Output the (X, Y) coordinate of the center of the cell containing the given text.  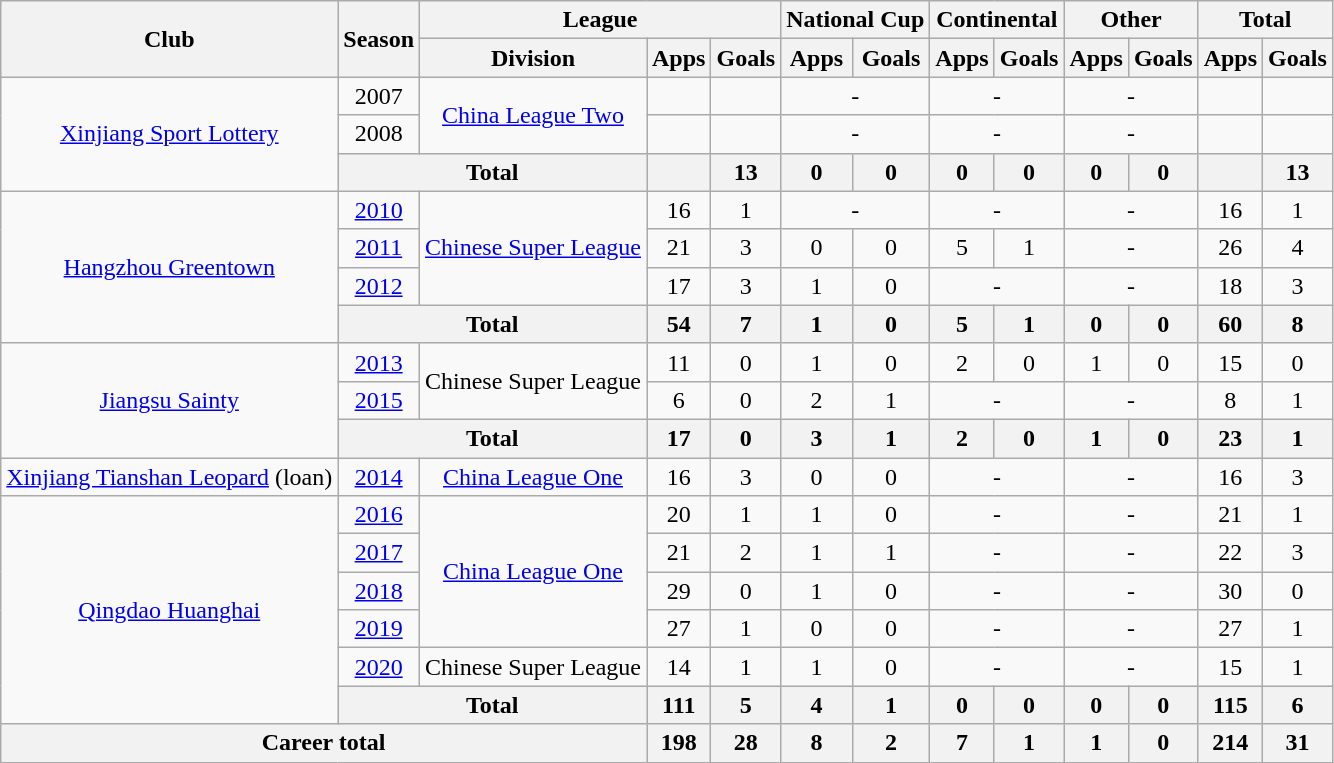
198 (678, 743)
2013 (379, 362)
23 (1230, 438)
30 (1230, 591)
115 (1230, 705)
2020 (379, 667)
14 (678, 667)
Hangzhou Greentown (170, 267)
2019 (379, 629)
Xinjiang Tianshan Leopard (loan) (170, 477)
2010 (379, 210)
Club (170, 39)
2018 (379, 591)
Career total (324, 743)
60 (1230, 324)
2016 (379, 515)
2007 (379, 96)
Continental (997, 20)
National Cup (856, 20)
11 (678, 362)
Xinjiang Sport Lottery (170, 134)
League (600, 20)
China League Two (534, 115)
214 (1230, 743)
Season (379, 39)
2011 (379, 248)
20 (678, 515)
18 (1230, 286)
22 (1230, 553)
2008 (379, 134)
26 (1230, 248)
54 (678, 324)
Qingdao Huanghai (170, 610)
Division (534, 58)
28 (746, 743)
2014 (379, 477)
29 (678, 591)
2017 (379, 553)
2015 (379, 400)
2012 (379, 286)
111 (678, 705)
Other (1131, 20)
Jiangsu Sainty (170, 400)
31 (1298, 743)
